Search for the cell housing the specified text and yield its [x, y] center coordinate. 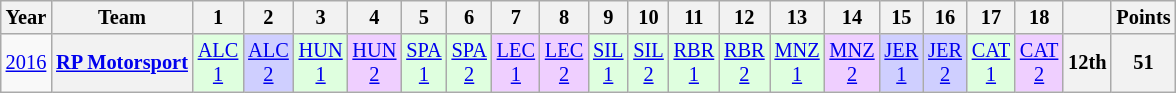
5 [424, 17]
11 [694, 17]
13 [798, 17]
RBR1 [694, 63]
6 [470, 17]
CAT1 [991, 63]
JER1 [902, 63]
14 [852, 17]
17 [991, 17]
51 [1143, 63]
ALC2 [268, 63]
JER2 [945, 63]
12 [744, 17]
SIL1 [608, 63]
SPA2 [470, 63]
MNZ2 [852, 63]
SPA1 [424, 63]
18 [1039, 17]
ALC1 [218, 63]
SIL2 [648, 63]
10 [648, 17]
4 [375, 17]
MNZ1 [798, 63]
LEC1 [516, 63]
9 [608, 17]
16 [945, 17]
Team [122, 17]
Points [1143, 17]
7 [516, 17]
15 [902, 17]
2016 [26, 63]
2 [268, 17]
LEC2 [564, 63]
1 [218, 17]
HUN1 [321, 63]
RBR2 [744, 63]
Year [26, 17]
RP Motorsport [122, 63]
12th [1087, 63]
HUN2 [375, 63]
8 [564, 17]
CAT2 [1039, 63]
3 [321, 17]
